Return the [x, y] coordinate for the center point of the cell that contains the specified text.  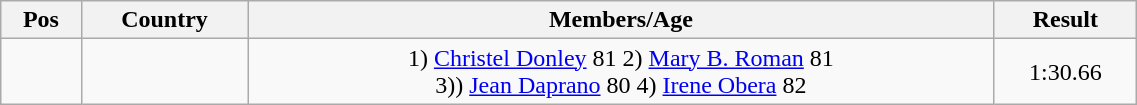
Result [1066, 20]
1:30.66 [1066, 72]
1) Christel Donley 81 2) Mary B. Roman 813)) Jean Daprano 80 4) Irene Obera 82 [621, 72]
Pos [41, 20]
Country [164, 20]
Members/Age [621, 20]
